From the cell containing the given text, extract its center point as (x, y) coordinate. 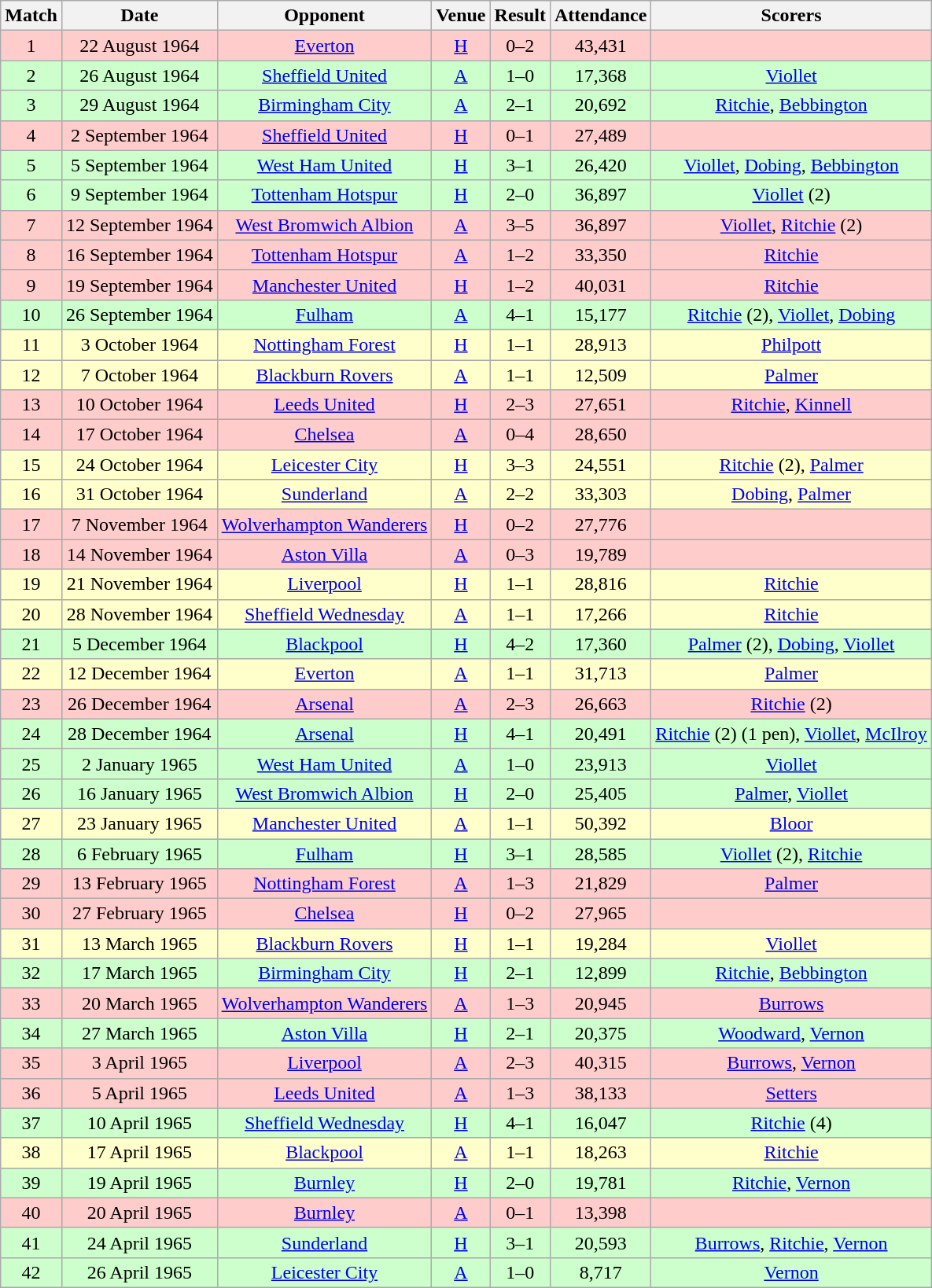
20 April 1965 (139, 1213)
40,031 (600, 285)
Date (139, 16)
Palmer, Viollet (791, 793)
Vernon (791, 1272)
19,284 (600, 944)
37 (31, 1123)
26 (31, 793)
16,047 (600, 1123)
50,392 (600, 823)
5 September 1964 (139, 165)
Attendance (600, 16)
6 February 1965 (139, 853)
26 August 1964 (139, 75)
20 (31, 614)
35 (31, 1063)
3–5 (520, 225)
0–3 (520, 554)
23,913 (600, 764)
28,913 (600, 344)
Ritchie (4) (791, 1123)
20,945 (600, 1003)
27,965 (600, 914)
15 (31, 465)
31,713 (600, 674)
8 (31, 255)
20,593 (600, 1242)
7 (31, 225)
14 (31, 435)
12,899 (600, 973)
20,692 (600, 105)
16 September 1964 (139, 255)
4 (31, 135)
Bloor (791, 823)
12 September 1964 (139, 225)
12 (31, 375)
25,405 (600, 793)
13 (31, 405)
38 (31, 1153)
28,650 (600, 435)
28 December 1964 (139, 734)
38,133 (600, 1093)
29 August 1964 (139, 105)
Opponent (324, 16)
5 December 1964 (139, 644)
16 January 1965 (139, 793)
26 April 1965 (139, 1272)
26 September 1964 (139, 315)
17,266 (600, 614)
23 January 1965 (139, 823)
25 (31, 764)
27,651 (600, 405)
19 (31, 584)
31 October 1964 (139, 495)
34 (31, 1033)
1 (31, 46)
12,509 (600, 375)
33 (31, 1003)
40 (31, 1213)
11 (31, 344)
2 September 1964 (139, 135)
32 (31, 973)
24 October 1964 (139, 465)
Palmer (2), Dobing, Viollet (791, 644)
3 April 1965 (139, 1063)
5 (31, 165)
22 August 1964 (139, 46)
33,350 (600, 255)
21 November 1964 (139, 584)
39 (31, 1183)
13 March 1965 (139, 944)
28 (31, 853)
Ritchie (2) (1 pen), Viollet, McIlroy (791, 734)
17 October 1964 (139, 435)
8,717 (600, 1272)
19,781 (600, 1183)
20,491 (600, 734)
33,303 (600, 495)
Ritchie (2), Viollet, Dobing (791, 315)
Ritchie (2), Palmer (791, 465)
2 (31, 75)
27 February 1965 (139, 914)
Philpott (791, 344)
27,489 (600, 135)
3–3 (520, 465)
27 (31, 823)
28,816 (600, 584)
17,368 (600, 75)
Viollet (2) (791, 195)
Dobing, Palmer (791, 495)
10 October 1964 (139, 405)
27 March 1965 (139, 1033)
Ritchie, Kinnell (791, 405)
Viollet, Ritchie (2) (791, 225)
Woodward, Vernon (791, 1033)
7 October 1964 (139, 375)
14 November 1964 (139, 554)
23 (31, 704)
9 September 1964 (139, 195)
3 October 1964 (139, 344)
21,829 (600, 884)
17,360 (600, 644)
17 (31, 524)
Burrows, Vernon (791, 1063)
22 (31, 674)
Setters (791, 1093)
18 (31, 554)
Viollet, Dobing, Bebbington (791, 165)
16 (31, 495)
30 (31, 914)
17 March 1965 (139, 973)
5 April 1965 (139, 1093)
Result (520, 16)
Burrows, Ritchie, Vernon (791, 1242)
2 January 1965 (139, 764)
24,551 (600, 465)
29 (31, 884)
Ritchie (2) (791, 704)
Viollet (2), Ritchie (791, 853)
12 December 1964 (139, 674)
Match (31, 16)
28 November 1964 (139, 614)
26 December 1964 (139, 704)
15,177 (600, 315)
13 February 1965 (139, 884)
19 April 1965 (139, 1183)
13,398 (600, 1213)
31 (31, 944)
24 April 1965 (139, 1242)
43,431 (600, 46)
21 (31, 644)
17 April 1965 (139, 1153)
26,420 (600, 165)
10 April 1965 (139, 1123)
26,663 (600, 704)
6 (31, 195)
18,263 (600, 1153)
27,776 (600, 524)
9 (31, 285)
4–2 (520, 644)
41 (31, 1242)
42 (31, 1272)
28,585 (600, 853)
24 (31, 734)
20,375 (600, 1033)
36 (31, 1093)
10 (31, 315)
20 March 1965 (139, 1003)
19 September 1964 (139, 285)
0–4 (520, 435)
Venue (461, 16)
Ritchie, Vernon (791, 1183)
19,789 (600, 554)
40,315 (600, 1063)
7 November 1964 (139, 524)
2–2 (520, 495)
3 (31, 105)
Burrows (791, 1003)
Scorers (791, 16)
